Return (x, y) of the center of cell containing provided text 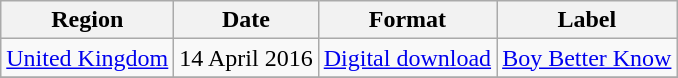
14 April 2016 (246, 58)
United Kingdom (88, 58)
Date (246, 20)
Digital download (407, 58)
Label (587, 20)
Boy Better Know (587, 58)
Region (88, 20)
Format (407, 20)
